Identify which cell holds the provided text, then report its [x, y] central coordinate. 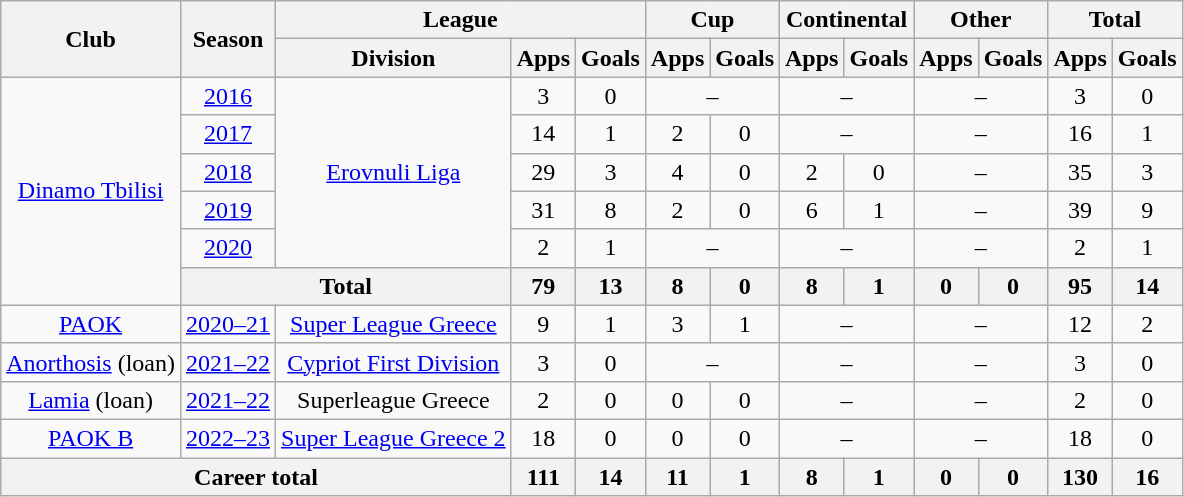
Cup [712, 20]
Dinamo Tbilisi [91, 191]
Continental [847, 20]
2022–23 [228, 438]
95 [1080, 286]
Career total [256, 477]
2019 [228, 210]
79 [543, 286]
39 [1080, 210]
2018 [228, 172]
12 [1080, 324]
Super League Greece 2 [394, 438]
Club [91, 39]
111 [543, 477]
2020–21 [228, 324]
Cypriot First Division [394, 362]
2017 [228, 134]
31 [543, 210]
Season [228, 39]
Lamia (loan) [91, 400]
13 [611, 286]
PAOK [91, 324]
Superleague Greece [394, 400]
35 [1080, 172]
Anorthosis (loan) [91, 362]
11 [677, 477]
29 [543, 172]
Other [981, 20]
130 [1080, 477]
4 [677, 172]
Erovnuli Liga [394, 172]
Division [394, 58]
2016 [228, 96]
6 [812, 210]
2020 [228, 248]
League [461, 20]
Super League Greece [394, 324]
PAOK B [91, 438]
